Provide the (X, Y) coordinate of the cell's center where the given text is located.  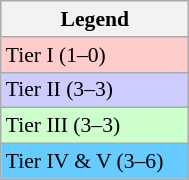
Tier III (3–3) (95, 126)
Tier IV & V (3–6) (95, 162)
Tier II (3–3) (95, 90)
Tier I (1–0) (95, 55)
Legend (95, 19)
